Determine the [x, y] coordinate at the center of the cell enclosing the given text.  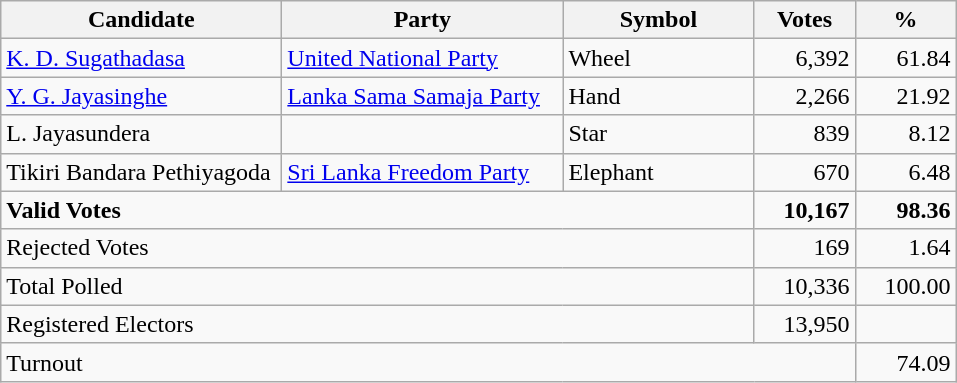
Candidate [142, 20]
L. Jayasundera [142, 134]
Y. G. Jayasinghe [142, 96]
Star [658, 134]
Turnout [428, 362]
Sri Lanka Freedom Party [422, 172]
10,336 [804, 286]
United National Party [422, 58]
Party [422, 20]
61.84 [906, 58]
Total Polled [378, 286]
Rejected Votes [378, 248]
169 [804, 248]
1.64 [906, 248]
Valid Votes [378, 210]
Wheel [658, 58]
K. D. Sugathadasa [142, 58]
13,950 [804, 324]
% [906, 20]
21.92 [906, 96]
Lanka Sama Samaja Party [422, 96]
100.00 [906, 286]
839 [804, 134]
98.36 [906, 210]
6.48 [906, 172]
670 [804, 172]
Hand [658, 96]
Elephant [658, 172]
10,167 [804, 210]
Registered Electors [378, 324]
6,392 [804, 58]
8.12 [906, 134]
Votes [804, 20]
Tikiri Bandara Pethiyagoda [142, 172]
Symbol [658, 20]
2,266 [804, 96]
74.09 [906, 362]
